Provide the (X, Y) coordinate of the cell's center where the given text is located.  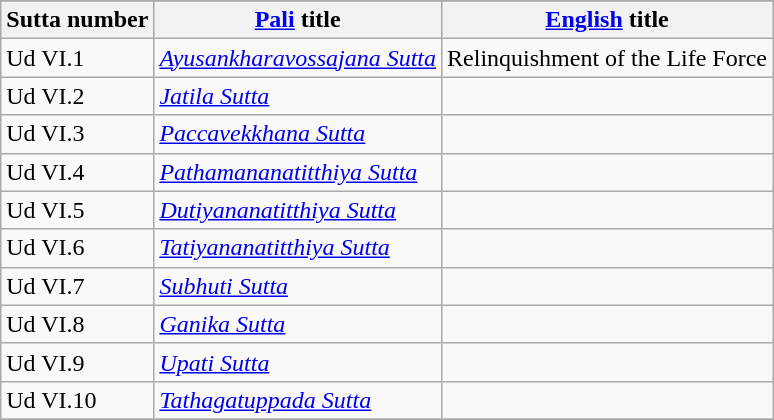
Jatila Sutta (298, 96)
Relinquishment of the Life Force (608, 58)
English title (608, 20)
Ayusankharavossajana Sutta (298, 58)
Dutiyananatitthiya Sutta (298, 210)
Paccavekkhana Sutta (298, 134)
Subhuti Sutta (298, 286)
Pali title (298, 20)
Ud VI.4 (78, 172)
Ud VI.8 (78, 324)
Ganika Sutta (298, 324)
Sutta number (78, 20)
Ud VI.3 (78, 134)
Ud VI.6 (78, 248)
Tatiyananatitthiya Sutta (298, 248)
Pathamananatitthiya Sutta (298, 172)
Upati Sutta (298, 362)
Ud VI.10 (78, 400)
Ud VI.1 (78, 58)
Ud VI.2 (78, 96)
Ud VI.7 (78, 286)
Tathagatuppada Sutta (298, 400)
Ud VI.9 (78, 362)
Ud VI.5 (78, 210)
